Output the (X, Y) coordinate of the center of the cell containing the given text.  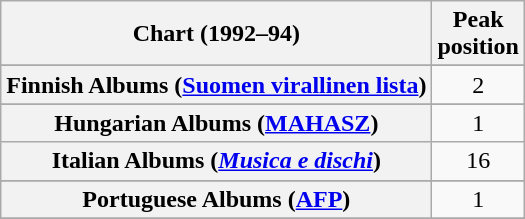
Peakposition (478, 34)
Hungarian Albums (MAHASZ) (216, 123)
2 (478, 85)
Italian Albums (Musica e dischi) (216, 161)
Portuguese Albums (AFP) (216, 199)
16 (478, 161)
Finnish Albums (Suomen virallinen lista) (216, 85)
Chart (1992–94) (216, 34)
